From the cell containing the given text, extract its center point as (x, y) coordinate. 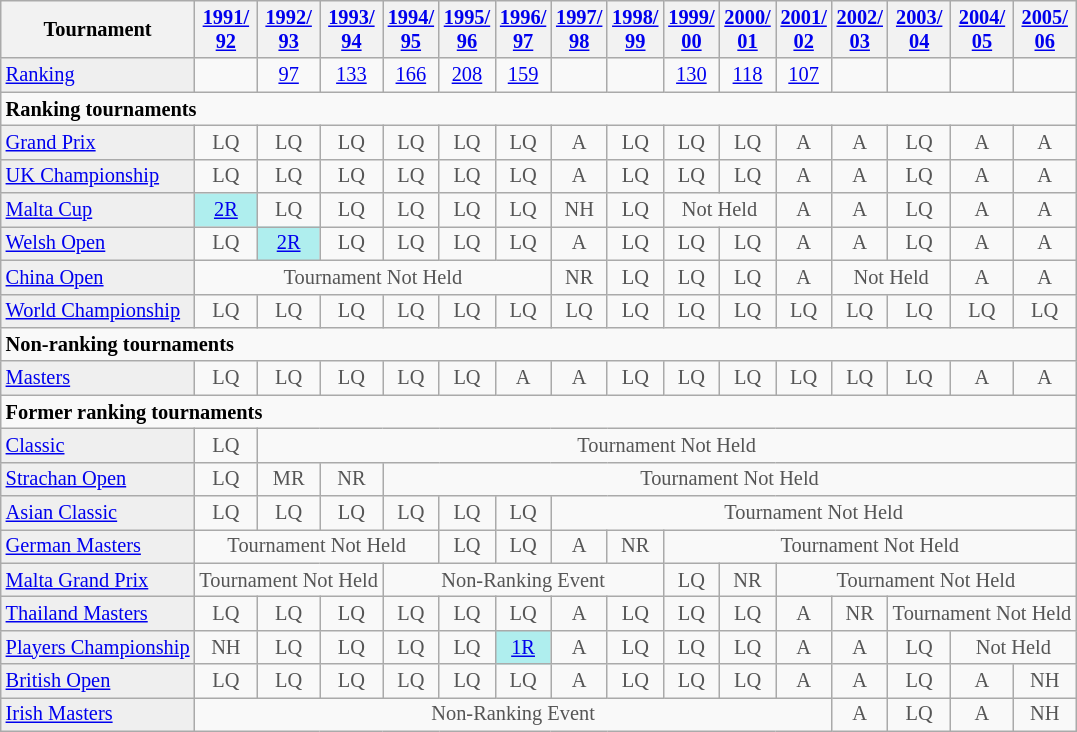
Masters (98, 378)
Players Championship (98, 647)
2003/04 (920, 29)
1998/99 (635, 29)
130 (691, 75)
Former ranking tournaments (538, 412)
Classic (98, 445)
Ranking (98, 75)
118 (747, 75)
1997/98 (579, 29)
2004/05 (982, 29)
1991/92 (226, 29)
133 (352, 75)
1R (523, 647)
2002/03 (860, 29)
Thailand Masters (98, 613)
2001/02 (804, 29)
Welsh Open (98, 243)
2005/06 (1044, 29)
German Masters (98, 546)
MR (288, 479)
World Championship (98, 311)
Tournament (98, 29)
208 (467, 75)
2000/01 (747, 29)
166 (411, 75)
Malta Grand Prix (98, 580)
1999/00 (691, 29)
Asian Classic (98, 513)
Ranking tournaments (538, 109)
UK Championship (98, 176)
Irish Masters (98, 714)
159 (523, 75)
1995/96 (467, 29)
Non-ranking tournaments (538, 344)
Grand Prix (98, 142)
1994/95 (411, 29)
97 (288, 75)
Malta Cup (98, 210)
China Open (98, 277)
1993/94 (352, 29)
1996/97 (523, 29)
Strachan Open (98, 479)
1992/93 (288, 29)
107 (804, 75)
British Open (98, 681)
